Return [x, y] of the center of cell containing provided text 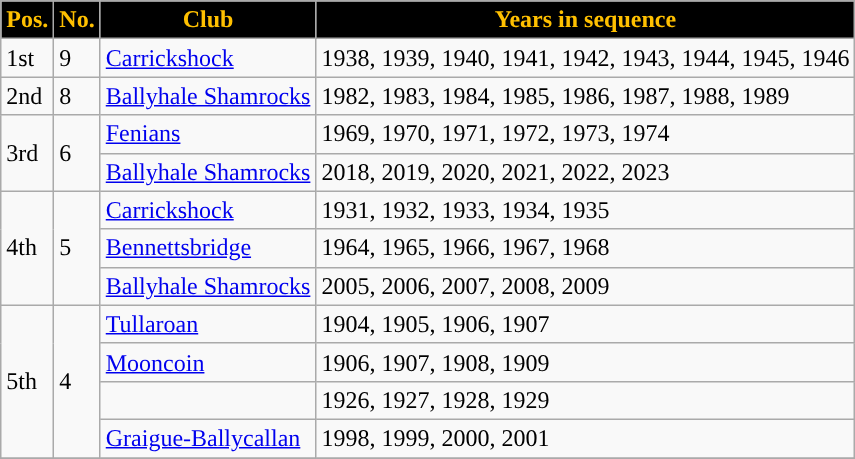
1906, 1907, 1908, 1909 [586, 362]
Fenians [208, 134]
Bennettsbridge [208, 248]
2nd [28, 96]
Pos. [28, 20]
Club [208, 20]
1998, 1999, 2000, 2001 [586, 438]
1931, 1932, 1933, 1934, 1935 [586, 210]
4 [77, 381]
5 [77, 248]
Years in sequence [586, 20]
2005, 2006, 2007, 2008, 2009 [586, 286]
1926, 1927, 1928, 1929 [586, 400]
1969, 1970, 1971, 1972, 1973, 1974 [586, 134]
3rd [28, 153]
5th [28, 381]
1904, 1905, 1906, 1907 [586, 324]
8 [77, 96]
1982, 1983, 1984, 1985, 1986, 1987, 1988, 1989 [586, 96]
2018, 2019, 2020, 2021, 2022, 2023 [586, 172]
Graigue-Ballycallan [208, 438]
4th [28, 248]
1964, 1965, 1966, 1967, 1968 [586, 248]
No. [77, 20]
Tullaroan [208, 324]
1st [28, 58]
9 [77, 58]
6 [77, 153]
Mooncoin [208, 362]
1938, 1939, 1940, 1941, 1942, 1943, 1944, 1945, 1946 [586, 58]
